Return (x, y) of the center of cell containing provided text 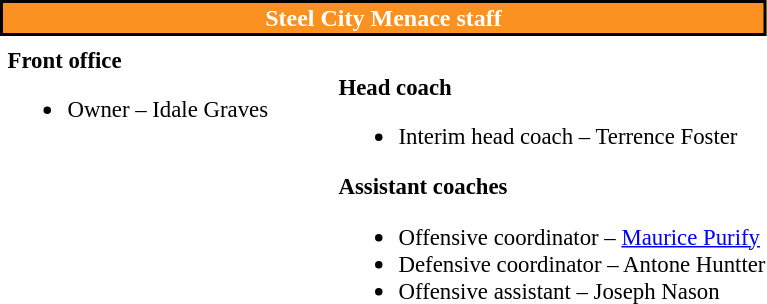
Steel City Menace staff (384, 18)
